Return [X, Y] of the center of cell containing provided text 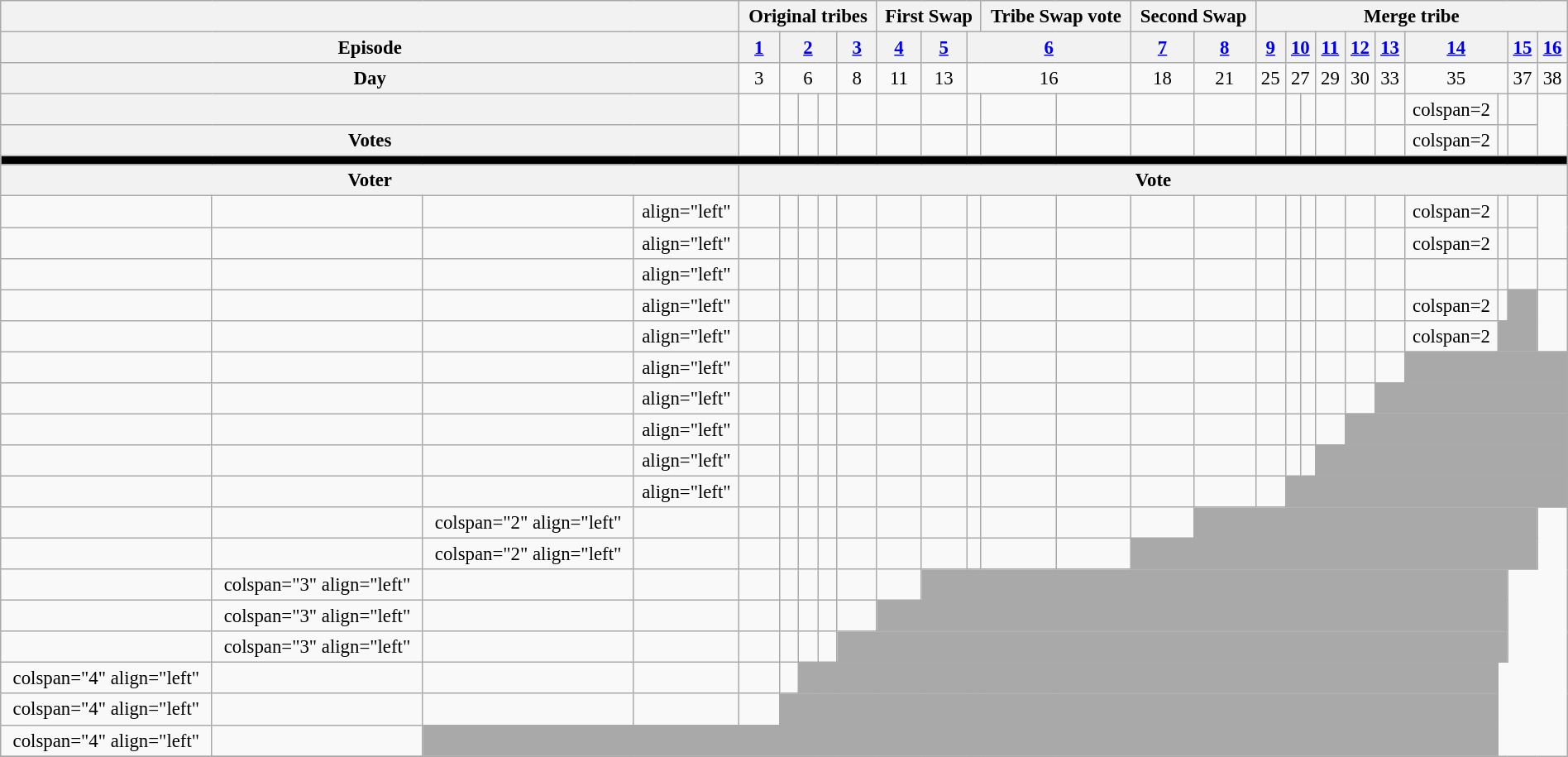
5 [944, 48]
35 [1456, 79]
9 [1270, 48]
14 [1456, 48]
15 [1523, 48]
1 [759, 48]
21 [1224, 79]
First Swap [929, 17]
37 [1523, 79]
Voter [370, 181]
Vote [1154, 181]
27 [1300, 79]
7 [1163, 48]
Day [370, 79]
Original tribes [809, 17]
10 [1300, 48]
Episode [370, 48]
12 [1360, 48]
Tribe Swap vote [1056, 17]
38 [1552, 79]
2 [808, 48]
29 [1330, 79]
4 [898, 48]
Merge tribe [1411, 17]
Second Swap [1193, 17]
Votes [370, 141]
18 [1163, 79]
25 [1270, 79]
30 [1360, 79]
33 [1389, 79]
